Locate the cell with the specified text and output its (X, Y) center coordinate. 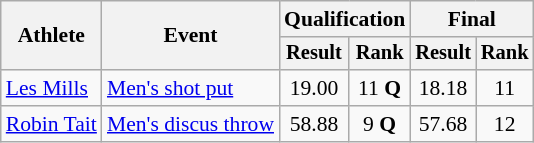
19.00 (314, 88)
Qualification (344, 19)
Les Mills (52, 88)
Final (472, 19)
Event (190, 36)
Men's shot put (190, 88)
57.68 (443, 124)
11 (505, 88)
9 Q (380, 124)
Athlete (52, 36)
58.88 (314, 124)
Men's discus throw (190, 124)
18.18 (443, 88)
11 Q (380, 88)
Robin Tait (52, 124)
12 (505, 124)
